Identify which cell holds the provided text, then report its (X, Y) central coordinate. 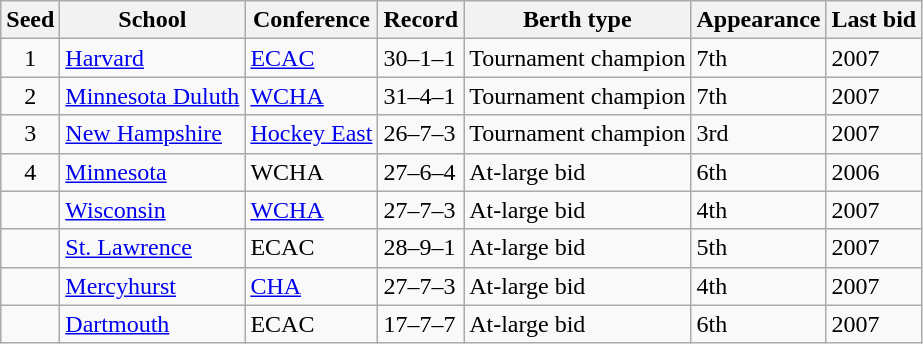
17–7–7 (421, 324)
School (152, 20)
Berth type (578, 20)
2 (30, 96)
4 (30, 172)
28–9–1 (421, 248)
26–7–3 (421, 134)
Seed (30, 20)
Harvard (152, 58)
New Hampshire (152, 134)
2006 (874, 172)
Hockey East (312, 134)
Conference (312, 20)
Last bid (874, 20)
Record (421, 20)
CHA (312, 286)
Minnesota (152, 172)
30–1–1 (421, 58)
3rd (758, 134)
3 (30, 134)
31–4–1 (421, 96)
1 (30, 58)
5th (758, 248)
Minnesota Duluth (152, 96)
27–6–4 (421, 172)
St. Lawrence (152, 248)
Mercyhurst (152, 286)
Dartmouth (152, 324)
Wisconsin (152, 210)
Appearance (758, 20)
